Identify which cell holds the provided text, then report its (X, Y) central coordinate. 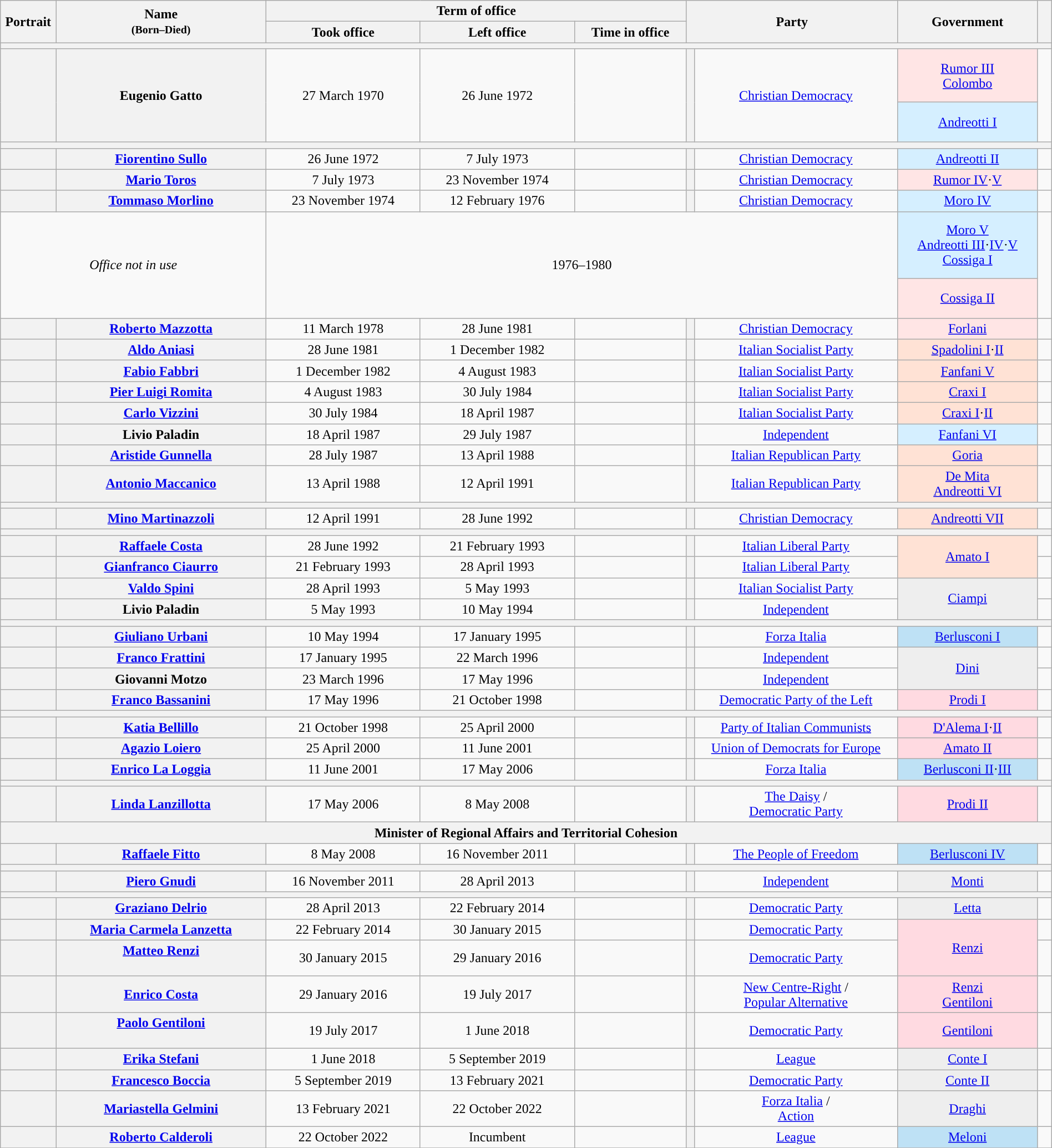
D'Alema I·II (968, 727)
Fabio Fabbri (161, 371)
Matteo Renzi (161, 958)
Andreotti VII (968, 519)
Paolo Gentiloni (161, 1030)
28 July 1987 (343, 456)
Franco Frattini (161, 658)
1976–1980 (582, 265)
Draghi (968, 1109)
Union of Democrats for Europe (796, 749)
Prodi II (968, 805)
Forlani (968, 328)
Antonio Maccanico (161, 484)
Time in office (630, 32)
Goria (968, 456)
Graziano Delrio (161, 908)
Left office (497, 32)
Portrait (28, 22)
Conte II (968, 1080)
Rumor IIIColombo (968, 75)
Roberto Mazzotta (161, 328)
Monti (968, 881)
Aristide Gunnella (161, 456)
Amato I (968, 557)
Government (968, 22)
Fanfani VI (968, 434)
New Centre-Right /Popular Alternative (796, 994)
22 March 1996 (497, 658)
Berlusconi IV (968, 854)
Andreotti I (968, 122)
Ciampi (968, 599)
Gianfranco Ciaurro (161, 567)
Giovanni Motzo (161, 679)
Forza Italia /Action (796, 1109)
Party (792, 22)
12 February 1976 (497, 201)
Moro IV (968, 201)
Minister of Regional Affairs and Territorial Cohesion (526, 833)
Party of Italian Communists (796, 727)
Giuliano Urbani (161, 636)
Cossiga II (968, 298)
The People of Freedom (796, 854)
Spadolini I·II (968, 350)
Office not in use (133, 265)
Roberto Calderoli (161, 1137)
Agazio Loiero (161, 749)
Term of office (477, 11)
Linda Lanzillotta (161, 805)
Moro VAndreotti III·IV·VCossiga I (968, 245)
Fanfani V (968, 371)
Pier Luigi Romita (161, 392)
23 March 1996 (343, 679)
Craxi I (968, 392)
Took office (343, 32)
Mario Toros (161, 180)
Carlo Vizzini (161, 413)
RenziGentiloni (968, 994)
Erika Stefani (161, 1059)
Katia Bellillo (161, 727)
Incumbent (497, 1137)
Letta (968, 908)
Conte I (968, 1059)
Rumor IV·V (968, 180)
Piero Gnudi (161, 881)
Amato II (968, 749)
De MitaAndreotti VI (968, 484)
29 July 1987 (497, 434)
Democratic Party of the Left (796, 700)
Name(Born–Died) (161, 22)
Meloni (968, 1137)
Prodi I (968, 700)
Francesco Boccia (161, 1080)
Valdo Spini (161, 588)
Franco Bassanini (161, 700)
Raffaele Costa (161, 546)
Fiorentino Sullo (161, 159)
Renzi (968, 948)
Craxi I·II (968, 413)
Mino Martinazzoli (161, 519)
Raffaele Fitto (161, 854)
Maria Carmela Lanzetta (161, 929)
Aldo Aniasi (161, 350)
Enrico Costa (161, 994)
Tommaso Morlino (161, 201)
11 March 1978 (343, 328)
Berlusconi I (968, 636)
27 March 1970 (343, 95)
The Daisy /Democratic Party (796, 805)
Eugenio Gatto (161, 95)
Berlusconi II·III (968, 770)
Enrico La Loggia (161, 770)
Mariastella Gelmini (161, 1109)
Andreotti II (968, 159)
Dini (968, 668)
Gentiloni (968, 1030)
